Return (X, Y) of the center of cell containing provided text 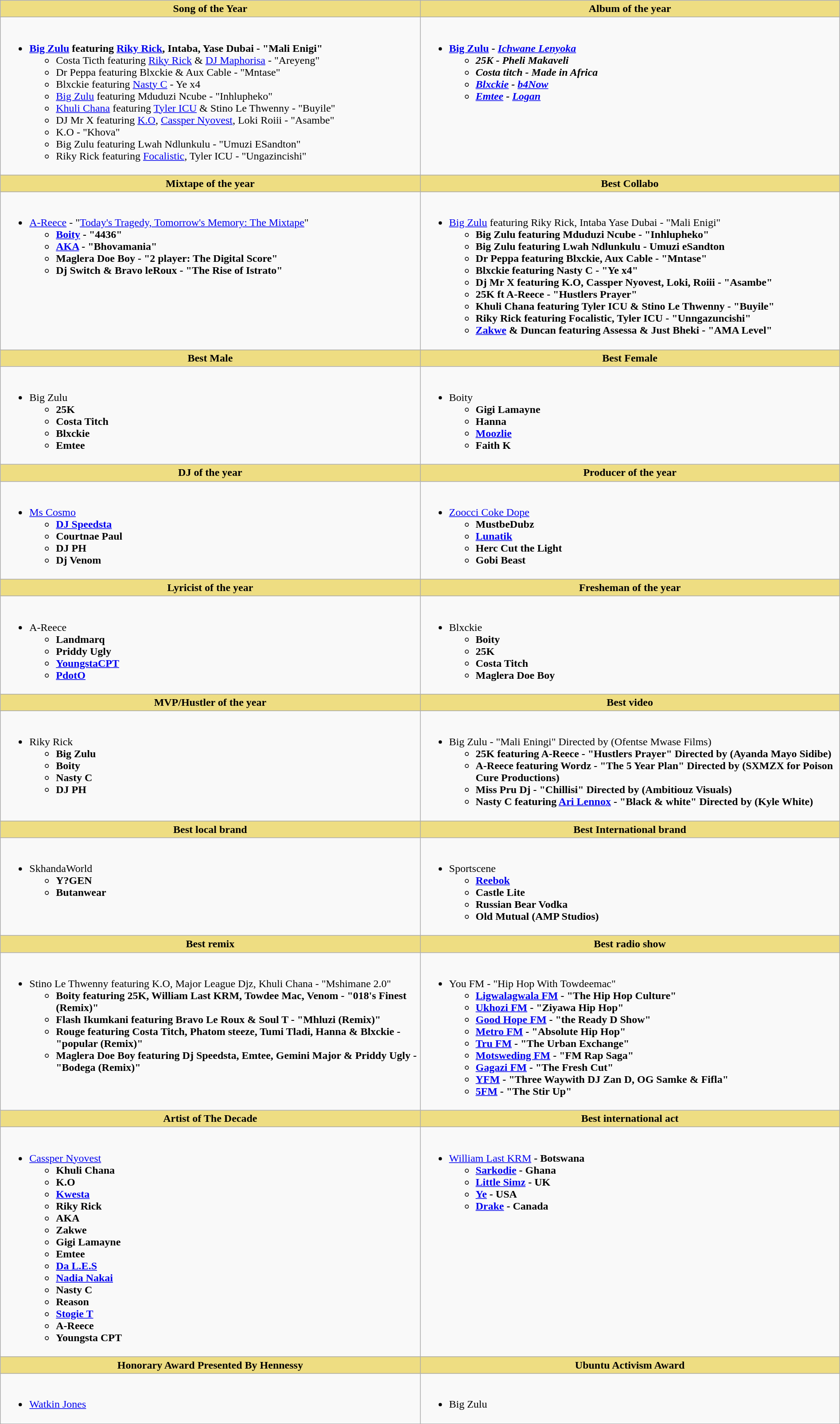
Lyricist of the year (210, 587)
Fresheman of the year (630, 587)
DJ of the year (210, 473)
BlxckieBoity25KCosta TitchMaglera Doe Boy (630, 645)
Big Zulu (630, 1398)
Best International brand (630, 829)
MVP/Hustler of the year (210, 702)
Mixtape of the year (210, 183)
Song of the Year (210, 9)
SportsceneReebokCastle LiteRussian Bear VodkaOld Mutual (AMP Studios) (630, 887)
William Last KRM - BotswanaSarkodie - GhanaLittle Simz - UKYe - USADrake - Canada (630, 1242)
Best radio show (630, 944)
Best Collabo (630, 183)
Best Male (210, 358)
Best remix (210, 944)
Best local brand (210, 829)
BoityGigi LamayneHannaMoozlieFaith K (630, 416)
Zoocci Coke DopeMustbeDubzLunatikHerc Cut the LightGobi Beast (630, 530)
Producer of the year (630, 473)
Honorary Award Presented By Hennessy (210, 1365)
Ubuntu Activism Award (630, 1365)
Cassper NyovestKhuli ChanaK.OKwestaRiky RickAKAZakweGigi LamayneEmteeDa L.E.SNadia NakaiNasty CReasonStogie TA-ReeceYoungsta CPT (210, 1242)
SkhandaWorldY?GENButanwear (210, 887)
Best video (630, 702)
Big Zulu - Ichwane Lenyoka25K - Pheli MakaveliCosta titch - Made in AfricaBlxckie - b4NowEmtee - Logan (630, 96)
A-ReeceLandmarqPriddy UglyYoungstaCPTPdotO (210, 645)
Ms CosmoDJ SpeedstaCourtnae PaulDJ PHDj Venom (210, 530)
Watkin Jones (210, 1398)
Riky RickBig ZuluBoityNasty CDJ PH (210, 766)
Album of the year (630, 9)
Artist of The Decade (210, 1119)
Big Zulu25KCosta TitchBlxckieEmtee (210, 416)
Best Female (630, 358)
Best international act (630, 1119)
